Locate the cell with the specified text and output its (x, y) center coordinate. 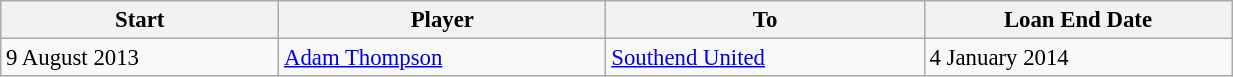
Loan End Date (1078, 20)
Start (140, 20)
9 August 2013 (140, 58)
Adam Thompson (442, 58)
Player (442, 20)
Southend United (765, 58)
4 January 2014 (1078, 58)
To (765, 20)
